Scan for the cell matching the given text and deliver its [x, y] coordinate at center. 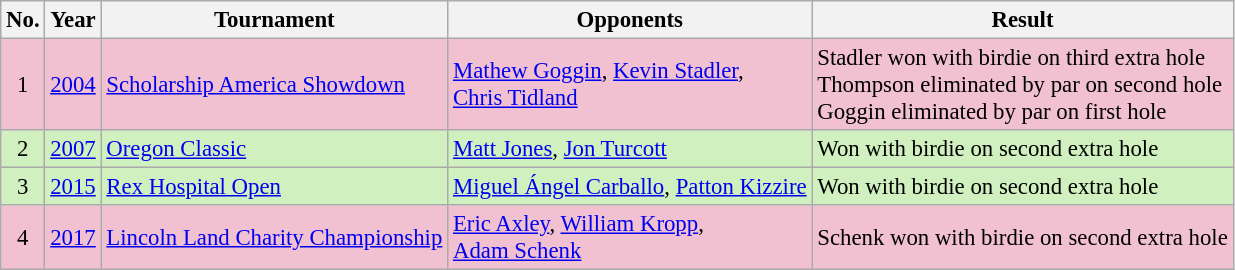
Stadler won with birdie on third extra holeThompson eliminated by par on second holeGoggin eliminated by par on first hole [1022, 85]
Scholarship America Showdown [274, 85]
Opponents [630, 20]
No. [23, 20]
Lincoln Land Charity Championship [274, 238]
2015 [73, 187]
3 [23, 187]
Eric Axley, William Kropp, Adam Schenk [630, 238]
2017 [73, 238]
Result [1022, 20]
Matt Jones, Jon Turcott [630, 149]
2004 [73, 85]
Tournament [274, 20]
Miguel Ángel Carballo, Patton Kizzire [630, 187]
Year [73, 20]
4 [23, 238]
2 [23, 149]
1 [23, 85]
Mathew Goggin, Kevin Stadler, Chris Tidland [630, 85]
2007 [73, 149]
Oregon Classic [274, 149]
Rex Hospital Open [274, 187]
Schenk won with birdie on second extra hole [1022, 238]
